Pinpoint the cell where the given text exists, returning its [x, y] midpoint coordinate. 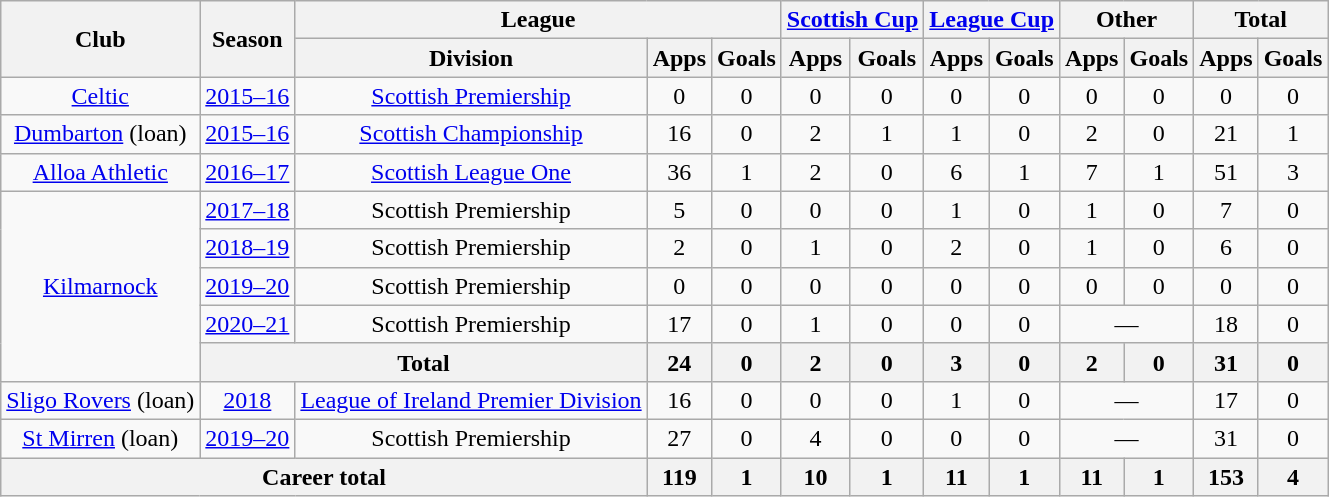
5 [679, 210]
2017–18 [248, 210]
153 [1226, 477]
18 [1226, 324]
St Mirren (loan) [100, 438]
10 [815, 477]
2018–19 [248, 248]
Other [1127, 20]
24 [679, 362]
Scottish Cup [852, 20]
Scottish Championship [471, 134]
League [538, 20]
League of Ireland Premier Division [471, 400]
2016–17 [248, 172]
Dumbarton (loan) [100, 134]
119 [679, 477]
Scottish League One [471, 172]
Division [471, 58]
Alloa Athletic [100, 172]
27 [679, 438]
21 [1226, 134]
Sligo Rovers (loan) [100, 400]
2020–21 [248, 324]
51 [1226, 172]
Celtic [100, 96]
Kilmarnock [100, 286]
2018 [248, 400]
Club [100, 39]
League Cup [992, 20]
36 [679, 172]
Season [248, 39]
Career total [324, 477]
